Return (x, y) of the center of cell containing provided text 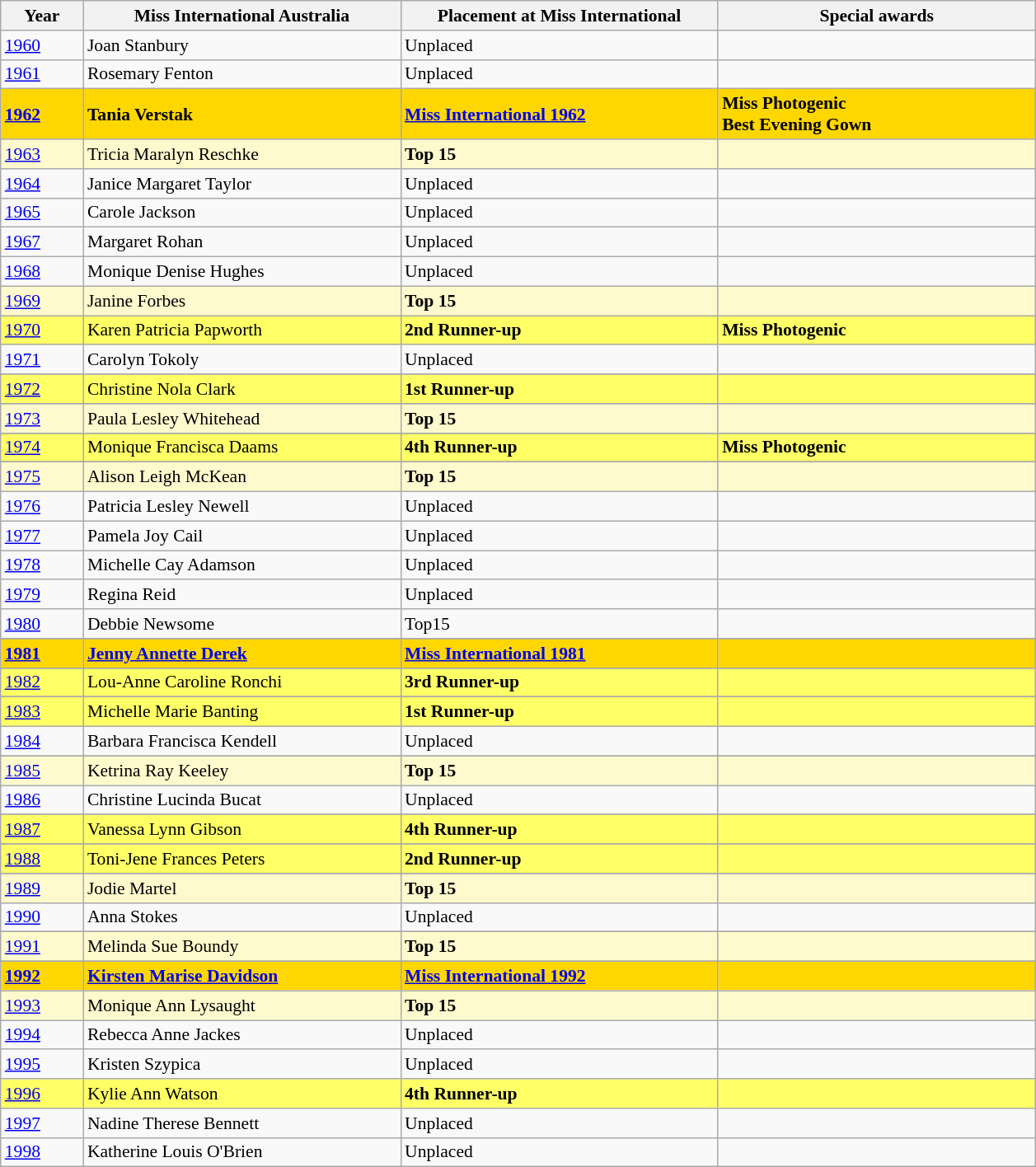
Barbara Francisca Kendell (242, 742)
Janine Forbes (242, 301)
Vanessa Lynn Gibson (242, 830)
Kirsten Marise Davidson (242, 977)
1965 (42, 213)
Rebecca Anne Jackes (242, 1035)
1982 (42, 682)
Patricia Lesley Newell (242, 507)
Nadine Therese Bennett (242, 1123)
Miss International Australia (242, 16)
1984 (42, 742)
1968 (42, 272)
Monique Denise Hughes (242, 272)
1987 (42, 830)
1988 (42, 859)
Tania Verstak (242, 114)
1990 (42, 917)
1971 (42, 360)
Michelle Cay Adamson (242, 565)
Carolyn Tokoly (242, 360)
Margaret Rohan (242, 242)
1967 (42, 242)
Karen Patricia Papworth (242, 330)
Christine Nola Clark (242, 389)
Tricia Maralyn Reschke (242, 154)
1997 (42, 1123)
Lou-Anne Caroline Ronchi (242, 682)
1973 (42, 419)
1998 (42, 1152)
1980 (42, 624)
1986 (42, 800)
Carole Jackson (242, 213)
1977 (42, 536)
3rd Runner-up (559, 682)
Kristen Szypica (242, 1065)
Melinda Sue Boundy (242, 947)
1979 (42, 595)
Placement at Miss International (559, 16)
1992 (42, 977)
Michelle Marie Banting (242, 712)
1960 (42, 45)
Special awards (877, 16)
1970 (42, 330)
1991 (42, 947)
Regina Reid (242, 595)
1963 (42, 154)
Miss International 1992 (559, 977)
Monique Ann Lysaught (242, 1005)
1981 (42, 654)
Janice Margaret Taylor (242, 184)
Alison Leigh McKean (242, 477)
Paula Lesley Whitehead (242, 419)
Kylie Ann Watson (242, 1094)
1975 (42, 477)
Miss PhotogenicBest Evening Gown (877, 114)
Christine Lucinda Bucat (242, 800)
Anna Stokes (242, 917)
Pamela Joy Cail (242, 536)
Toni-Jene Frances Peters (242, 859)
1961 (42, 74)
Debbie Newsome (242, 624)
1995 (42, 1065)
1996 (42, 1094)
1969 (42, 301)
Top15 (559, 624)
1985 (42, 771)
1964 (42, 184)
Jodie Martel (242, 888)
1978 (42, 565)
1972 (42, 389)
1974 (42, 448)
1976 (42, 507)
Katherine Louis O'Brien (242, 1152)
Joan Stanbury (242, 45)
1993 (42, 1005)
Monique Francisca Daams (242, 448)
1983 (42, 712)
1989 (42, 888)
Year (42, 16)
Jenny Annette Derek (242, 654)
1962 (42, 114)
Miss International 1962 (559, 114)
Rosemary Fenton (242, 74)
Miss International 1981 (559, 654)
Ketrina Ray Keeley (242, 771)
1994 (42, 1035)
